Pinpoint the cell where the given text exists, returning its (x, y) midpoint coordinate. 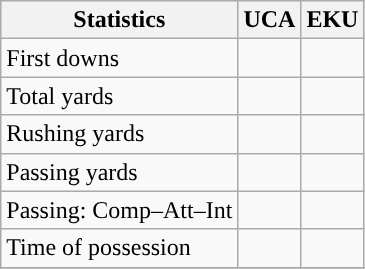
Passing: Comp–Att–Int (120, 210)
Statistics (120, 20)
UCA (270, 20)
Passing yards (120, 172)
Rushing yards (120, 134)
First downs (120, 58)
Time of possession (120, 248)
Total yards (120, 96)
EKU (332, 20)
